For the text-containing cell, return its midpoint in (x, y) coordinate format. 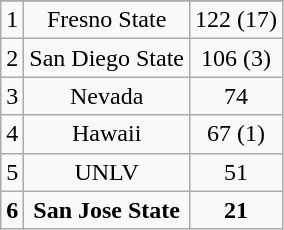
21 (236, 210)
6 (12, 210)
4 (12, 134)
106 (3) (236, 58)
67 (1) (236, 134)
51 (236, 172)
Fresno State (107, 20)
Hawaii (107, 134)
5 (12, 172)
San Diego State (107, 58)
3 (12, 96)
UNLV (107, 172)
San Jose State (107, 210)
2 (12, 58)
122 (17) (236, 20)
1 (12, 20)
74 (236, 96)
Nevada (107, 96)
